Return (x, y) of the center of cell containing provided text 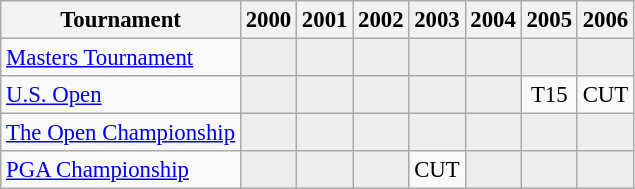
Masters Tournament (121, 58)
2004 (493, 20)
2006 (605, 20)
The Open Championship (121, 133)
2001 (325, 20)
2005 (549, 20)
2000 (268, 20)
2003 (437, 20)
T15 (549, 95)
U.S. Open (121, 95)
PGA Championship (121, 170)
2002 (381, 20)
Tournament (121, 20)
